Scan for the cell matching the given text and deliver its [x, y] coordinate at center. 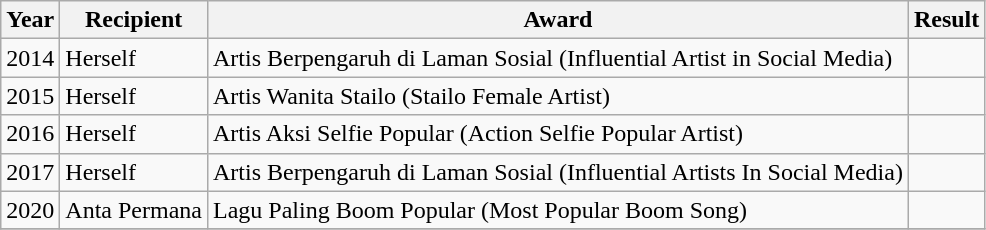
2014 [30, 58]
Anta Permana [134, 210]
Lagu Paling Boom Popular (Most Popular Boom Song) [558, 210]
2015 [30, 96]
2020 [30, 210]
2016 [30, 134]
Artis Berpengaruh di Laman Sosial (Influential Artists In Social Media) [558, 172]
Result [946, 20]
2017 [30, 172]
Recipient [134, 20]
Artis Wanita Stailo (Stailo Female Artist) [558, 96]
Year [30, 20]
Artis Berpengaruh di Laman Sosial (Influential Artist in Social Media) [558, 58]
Artis Aksi Selfie Popular (Action Selfie Popular Artist) [558, 134]
Award [558, 20]
